Return [X, Y] of the center of cell containing provided text 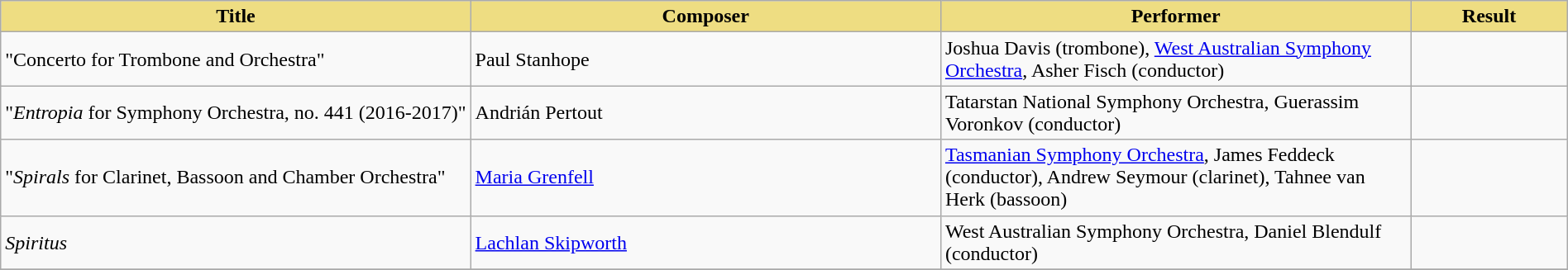
Joshua Davis (trombone), West Australian Symphony Orchestra, Asher Fisch (conductor) [1175, 59]
"Spirals for Clarinet, Bassoon and Chamber Orchestra" [236, 178]
Maria Grenfell [705, 178]
Composer [705, 17]
Andrián Pertout [705, 112]
Tatarstan National Symphony Orchestra, Guerassim Voronkov (conductor) [1175, 112]
Performer [1175, 17]
Tasmanian Symphony Orchestra, James Feddeck (conductor), Andrew Seymour (clarinet), Tahnee van Herk (bassoon) [1175, 178]
Spiritus [236, 243]
"Concerto for Trombone and Orchestra" [236, 59]
Result [1489, 17]
"Entropia for Symphony Orchestra, no. 441 (2016-2017)" [236, 112]
Paul Stanhope [705, 59]
Title [236, 17]
West Australian Symphony Orchestra, Daniel Blendulf (conductor) [1175, 243]
Lachlan Skipworth [705, 243]
